Detect which cell encompasses the target text, then output its (x, y) center coordinate. 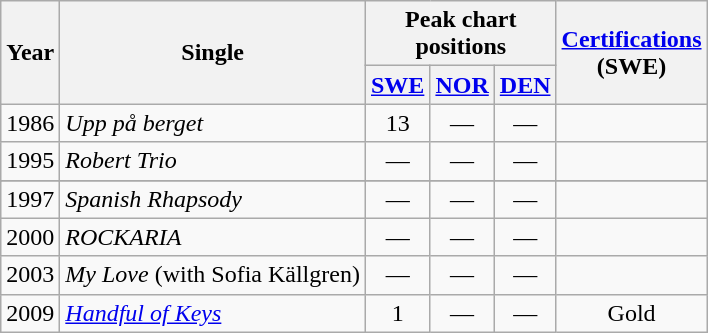
2009 (30, 313)
My Love (with Sofia Källgren) (213, 275)
1 (397, 313)
Robert Trio (213, 161)
SWE (397, 85)
2003 (30, 275)
2000 (30, 237)
ROCKARIA (213, 237)
Gold (632, 313)
13 (397, 123)
Upp på berget (213, 123)
Single (213, 52)
1997 (30, 199)
1995 (30, 161)
Certifications(SWE) (632, 52)
DEN (525, 85)
Handful of Keys (213, 313)
Year (30, 52)
1986 (30, 123)
Spanish Rhapsody (213, 199)
NOR (462, 85)
Peak chart positions (460, 34)
